Extract the [X, Y] coordinate from the center of the cell holding the provided text.  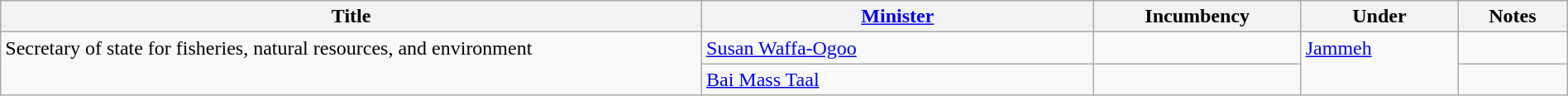
Bai Mass Taal [898, 79]
Notes [1513, 17]
Under [1379, 17]
Incumbency [1198, 17]
Jammeh [1379, 64]
Susan Waffa-Ogoo [898, 48]
Minister [898, 17]
Secretary of state for fisheries, natural resources, and environment [351, 64]
Title [351, 17]
